Scan for the cell matching the given text and deliver its (x, y) coordinate at center. 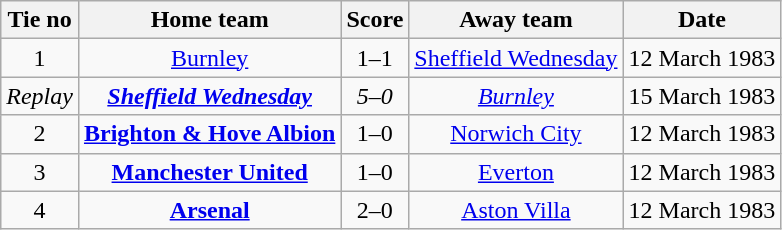
3 (40, 172)
Replay (40, 96)
Arsenal (209, 210)
Manchester United (209, 172)
Brighton & Hove Albion (209, 134)
2 (40, 134)
5–0 (375, 96)
Norwich City (516, 134)
2–0 (375, 210)
1 (40, 58)
Away team (516, 20)
Home team (209, 20)
Score (375, 20)
1–1 (375, 58)
Date (702, 20)
15 March 1983 (702, 96)
4 (40, 210)
Tie no (40, 20)
Everton (516, 172)
Aston Villa (516, 210)
